Extract the (x, y) coordinate from the center of the cell holding the provided text.  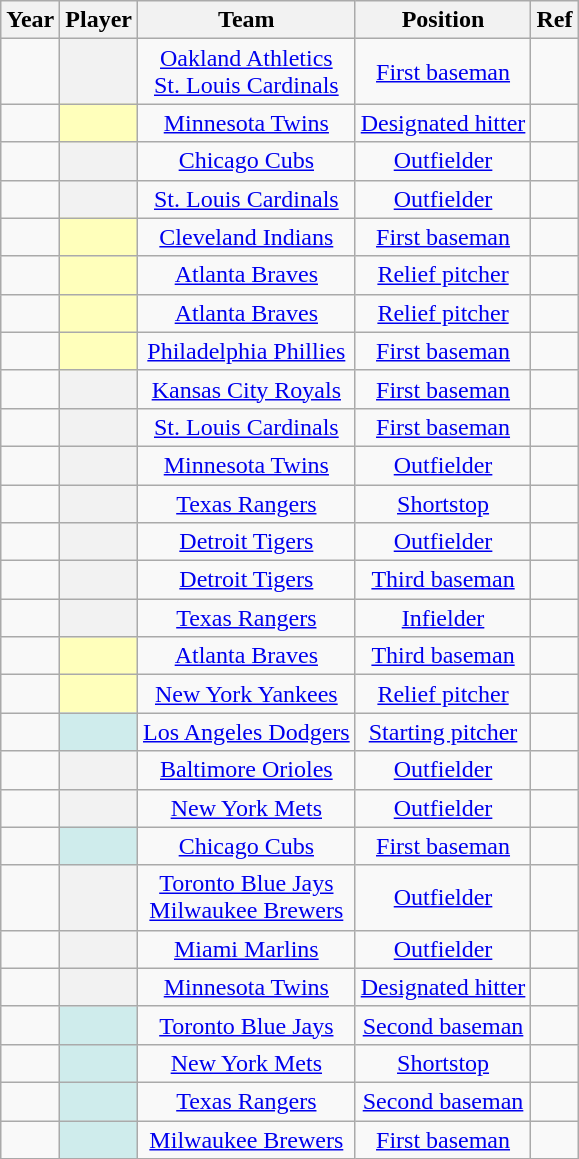
Position (443, 20)
Year (30, 20)
Los Angeles Dodgers (246, 732)
Cleveland Indians (246, 237)
Oakland AthleticsSt. Louis Cardinals (246, 72)
Kansas City Royals (246, 389)
Player (99, 20)
Philadelphia Phillies (246, 351)
Miami Marlins (246, 949)
Toronto Blue JaysMilwaukee Brewers (246, 898)
Starting pitcher (443, 732)
Team (246, 20)
Toronto Blue Jays (246, 1025)
Milwaukee Brewers (246, 1139)
Infielder (443, 618)
Baltimore Orioles (246, 770)
Ref (554, 20)
New York Yankees (246, 694)
